Provide the (x, y) coordinate of the cell's center where the given text is located.  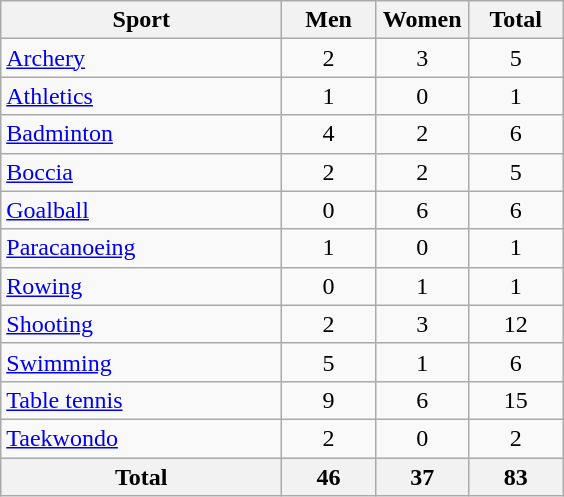
Sport (142, 20)
46 (329, 477)
Taekwondo (142, 438)
9 (329, 400)
83 (516, 477)
Shooting (142, 324)
Women (422, 20)
Badminton (142, 134)
Table tennis (142, 400)
Swimming (142, 362)
Goalball (142, 210)
Rowing (142, 286)
Boccia (142, 172)
Athletics (142, 96)
37 (422, 477)
4 (329, 134)
12 (516, 324)
Men (329, 20)
Paracanoeing (142, 248)
Archery (142, 58)
15 (516, 400)
